Search for the cell housing the specified text and yield its (x, y) center coordinate. 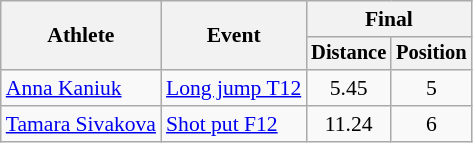
6 (431, 124)
Shot put F12 (234, 124)
Event (234, 36)
11.24 (348, 124)
Final (388, 19)
Athlete (81, 36)
Position (431, 54)
Tamara Sivakova (81, 124)
Anna Kaniuk (81, 88)
Long jump T12 (234, 88)
Distance (348, 54)
5.45 (348, 88)
5 (431, 88)
